Search for the cell housing the specified text and yield its [X, Y] center coordinate. 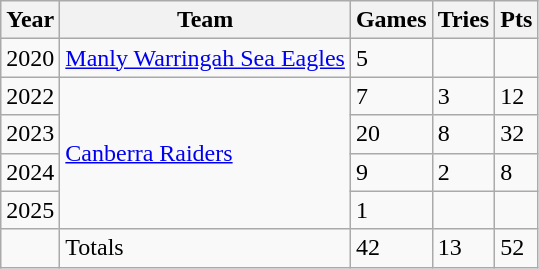
Games [391, 20]
13 [464, 248]
20 [391, 134]
Tries [464, 20]
12 [516, 96]
Pts [516, 20]
3 [464, 96]
2022 [30, 96]
9 [391, 172]
1 [391, 210]
Year [30, 20]
5 [391, 58]
Totals [206, 248]
7 [391, 96]
2024 [30, 172]
Manly Warringah Sea Eagles [206, 58]
2023 [30, 134]
2 [464, 172]
Canberra Raiders [206, 153]
2025 [30, 210]
42 [391, 248]
Team [206, 20]
52 [516, 248]
2020 [30, 58]
32 [516, 134]
